Pinpoint the cell where the given text exists, returning its (X, Y) midpoint coordinate. 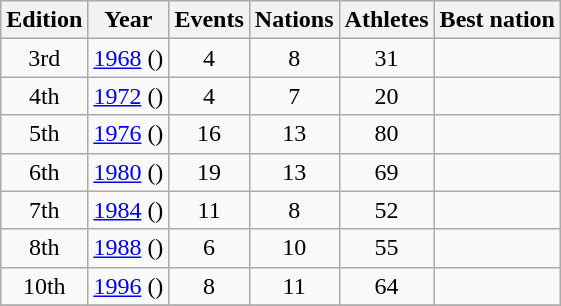
1996 () (128, 286)
80 (386, 134)
Nations (294, 20)
55 (386, 248)
69 (386, 172)
1968 () (128, 58)
1988 () (128, 248)
1980 () (128, 172)
31 (386, 58)
Events (209, 20)
4th (44, 96)
6 (209, 248)
1984 () (128, 210)
52 (386, 210)
1972 () (128, 96)
20 (386, 96)
16 (209, 134)
8th (44, 248)
19 (209, 172)
7th (44, 210)
3rd (44, 58)
6th (44, 172)
Year (128, 20)
5th (44, 134)
10 (294, 248)
1976 () (128, 134)
Edition (44, 20)
7 (294, 96)
10th (44, 286)
Athletes (386, 20)
64 (386, 286)
Best nation (497, 20)
